Find where the given text appears and provide that cell's center as (X, Y) coordinate. 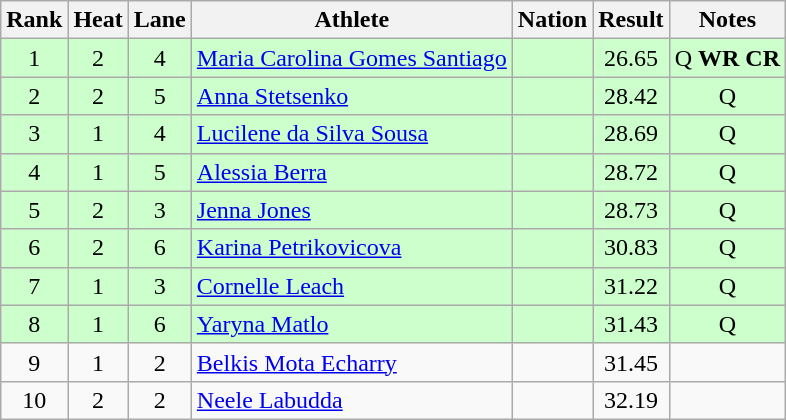
26.65 (631, 58)
Notes (727, 20)
8 (34, 324)
28.73 (631, 210)
Yaryna Matlo (352, 324)
32.19 (631, 400)
Q WR CR (727, 58)
Karina Petrikovicova (352, 248)
28.69 (631, 134)
28.72 (631, 172)
Heat (98, 20)
Rank (34, 20)
7 (34, 286)
Athlete (352, 20)
Lane (160, 20)
Result (631, 20)
Neele Labudda (352, 400)
31.22 (631, 286)
Belkis Mota Echarry (352, 362)
Maria Carolina Gomes Santiago (352, 58)
30.83 (631, 248)
31.43 (631, 324)
Jenna Jones (352, 210)
Anna Stetsenko (352, 96)
9 (34, 362)
Lucilene da Silva Sousa (352, 134)
10 (34, 400)
Nation (552, 20)
31.45 (631, 362)
Alessia Berra (352, 172)
28.42 (631, 96)
Cornelle Leach (352, 286)
